Determine the [x, y] coordinate at the center of the cell enclosing the given text.  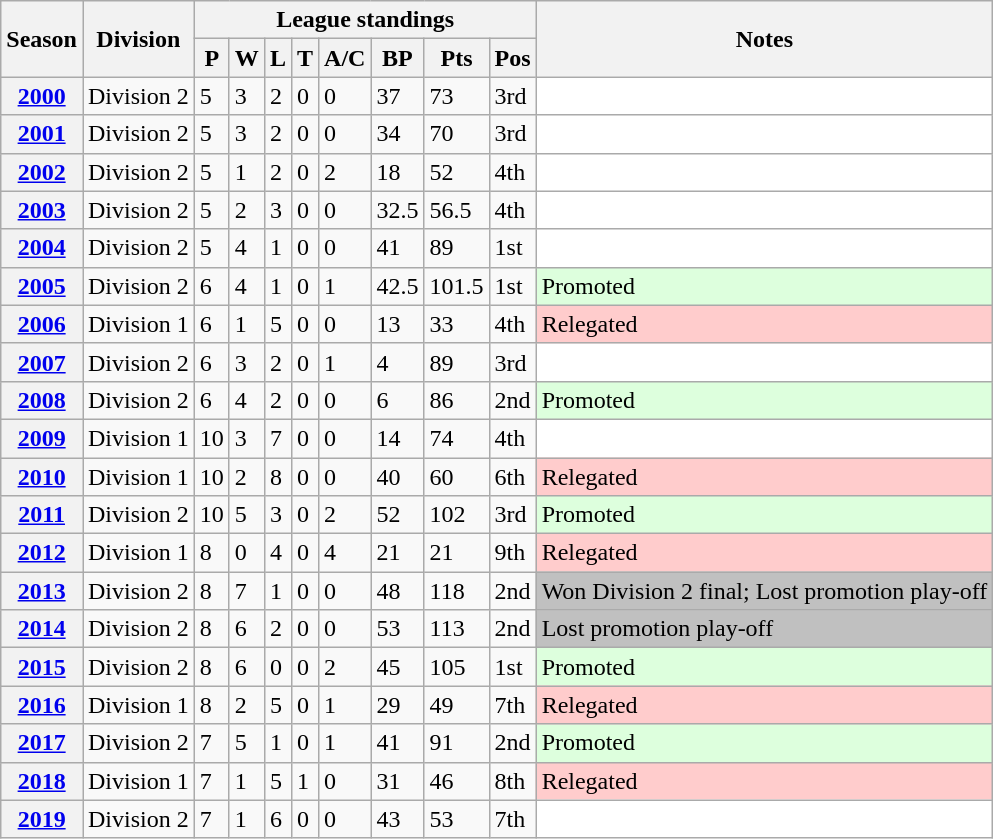
2006 [42, 324]
League standings [365, 20]
Division [138, 39]
2005 [42, 286]
56.5 [456, 210]
34 [398, 134]
2015 [42, 667]
Pos [512, 58]
48 [398, 591]
45 [398, 667]
13 [398, 324]
A/C [345, 58]
43 [398, 819]
Pts [456, 58]
2002 [42, 172]
2018 [42, 781]
Lost promotion play-off [764, 629]
6th [512, 477]
2007 [42, 362]
102 [456, 515]
8th [512, 781]
2012 [42, 553]
2008 [42, 400]
BP [398, 58]
2019 [42, 819]
P [212, 58]
49 [456, 705]
91 [456, 743]
32.5 [398, 210]
37 [398, 96]
2004 [42, 248]
18 [398, 172]
L [278, 58]
70 [456, 134]
2011 [42, 515]
2014 [42, 629]
60 [456, 477]
2003 [42, 210]
14 [398, 438]
31 [398, 781]
33 [456, 324]
105 [456, 667]
101.5 [456, 286]
W [246, 58]
2000 [42, 96]
Season [42, 39]
9th [512, 553]
2017 [42, 743]
118 [456, 591]
2009 [42, 438]
Won Division 2 final; Lost promotion play-off [764, 591]
86 [456, 400]
2010 [42, 477]
2013 [42, 591]
73 [456, 96]
40 [398, 477]
42.5 [398, 286]
T [304, 58]
46 [456, 781]
2016 [42, 705]
74 [456, 438]
29 [398, 705]
2001 [42, 134]
113 [456, 629]
Notes [764, 39]
